Detect which cell encompasses the target text, then output its (x, y) center coordinate. 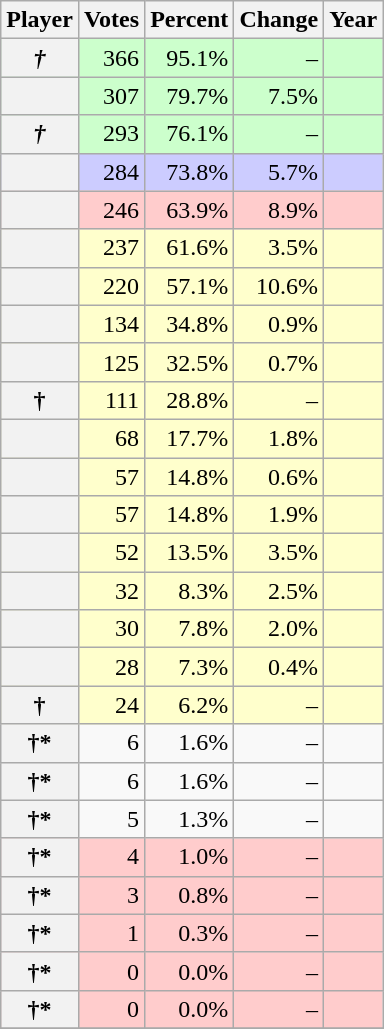
17.7% (190, 438)
2.0% (279, 629)
73.8% (190, 172)
Player (40, 20)
10.6% (279, 286)
1 (111, 933)
61.6% (190, 248)
32.5% (190, 362)
0.9% (279, 324)
95.1% (190, 58)
0.8% (190, 895)
284 (111, 172)
220 (111, 286)
125 (111, 362)
246 (111, 210)
0.3% (190, 933)
24 (111, 705)
1.3% (190, 819)
76.1% (190, 134)
1.0% (190, 857)
Percent (190, 20)
52 (111, 553)
79.7% (190, 96)
307 (111, 96)
Votes (111, 20)
3 (111, 895)
2.5% (279, 591)
28 (111, 667)
8.9% (279, 210)
5.7% (279, 172)
7.3% (190, 667)
0.6% (279, 477)
1.9% (279, 515)
57.1% (190, 286)
6.2% (190, 705)
63.9% (190, 210)
0.4% (279, 667)
30 (111, 629)
134 (111, 324)
7.8% (190, 629)
8.3% (190, 591)
68 (111, 438)
111 (111, 400)
Year (354, 20)
237 (111, 248)
4 (111, 857)
13.5% (190, 553)
32 (111, 591)
28.8% (190, 400)
366 (111, 58)
0.7% (279, 362)
293 (111, 134)
34.8% (190, 324)
Change (279, 20)
1.8% (279, 438)
5 (111, 819)
7.5% (279, 96)
